Locate the cell with the specified text and output its (x, y) center coordinate. 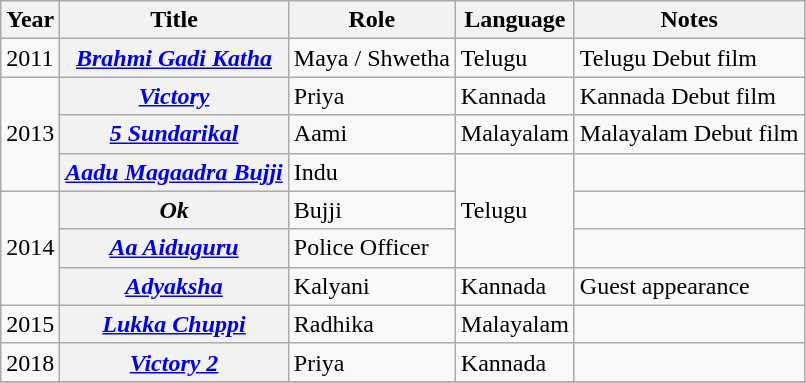
Guest appearance (689, 286)
Year (30, 20)
Adyaksha (174, 286)
Kannada Debut film (689, 96)
Brahmi Gadi Katha (174, 58)
Malayalam Debut film (689, 134)
2013 (30, 134)
Indu (372, 172)
Language (514, 20)
2014 (30, 248)
Title (174, 20)
Victory (174, 96)
2011 (30, 58)
Aami (372, 134)
Radhika (372, 324)
Lukka Chuppi (174, 324)
Maya / Shwetha (372, 58)
Victory 2 (174, 362)
Kalyani (372, 286)
Police Officer (372, 248)
2018 (30, 362)
5 Sundarikal (174, 134)
Ok (174, 210)
Bujji (372, 210)
Role (372, 20)
Aa Aiduguru (174, 248)
Aadu Magaadra Bujji (174, 172)
2015 (30, 324)
Notes (689, 20)
Telugu Debut film (689, 58)
